Determine the [x, y] coordinate at the center of the cell enclosing the given text.  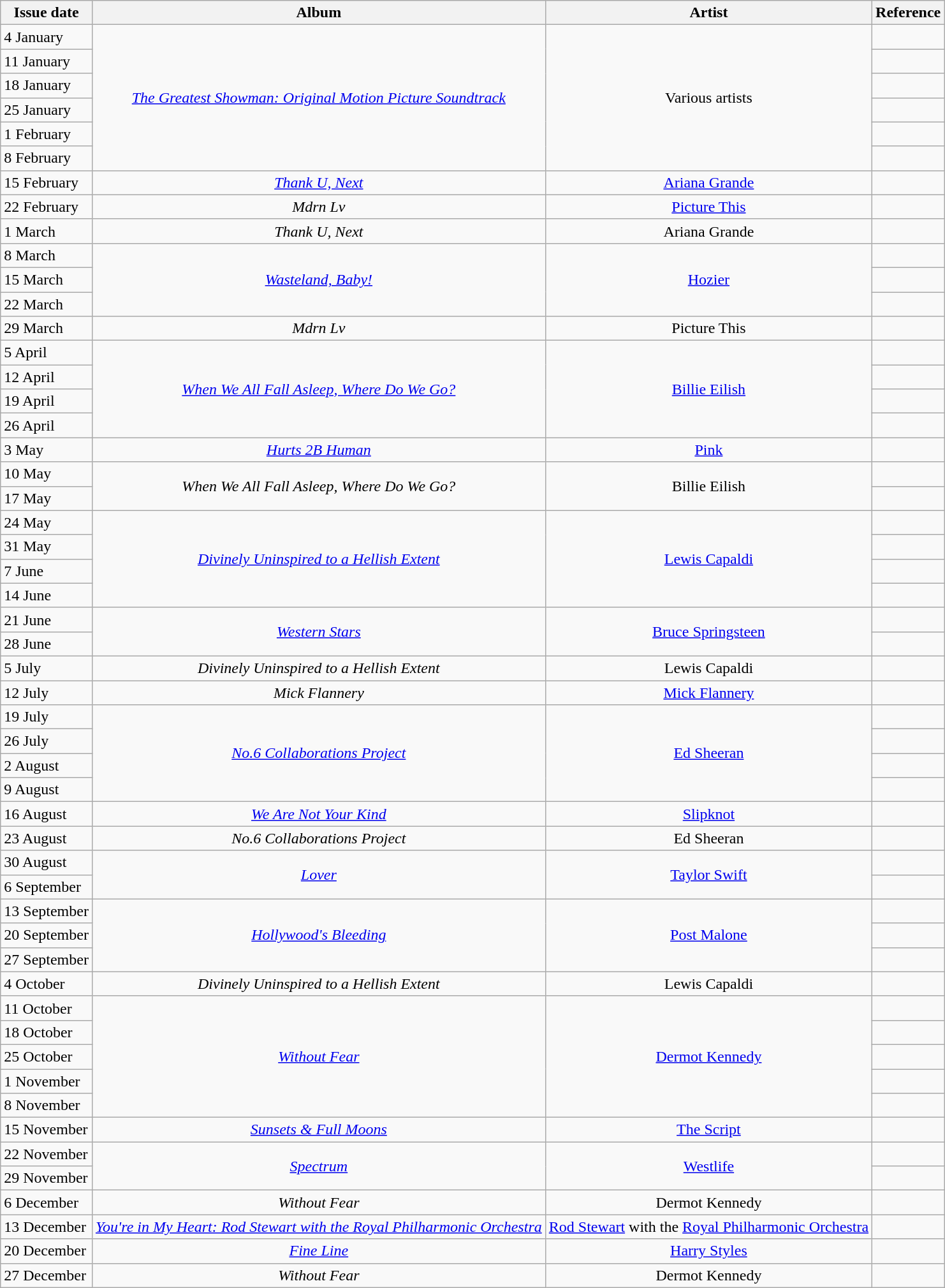
1 March [47, 231]
5 July [47, 668]
8 March [47, 255]
2 August [47, 766]
29 March [47, 329]
12 April [47, 377]
13 September [47, 911]
15 November [47, 1130]
10 May [47, 474]
Hollywood's Bleeding [319, 935]
28 June [47, 644]
8 February [47, 158]
16 August [47, 814]
Wasteland, Baby! [319, 279]
The Greatest Showman: Original Motion Picture Soundtrack [319, 98]
6 September [47, 887]
Hozier [708, 279]
The Script [708, 1130]
30 August [47, 862]
15 February [47, 182]
13 December [47, 1227]
Fine Line [319, 1251]
4 October [47, 984]
22 February [47, 207]
12 July [47, 692]
25 January [47, 110]
18 January [47, 85]
9 August [47, 790]
Various artists [708, 98]
23 August [47, 838]
Westlife [708, 1166]
26 July [47, 741]
Issue date [47, 13]
29 November [47, 1178]
5 April [47, 353]
25 October [47, 1056]
1 November [47, 1081]
20 December [47, 1251]
6 December [47, 1203]
1 February [47, 134]
19 April [47, 401]
Harry Styles [708, 1251]
Bruce Springsteen [708, 632]
Western Stars [319, 632]
27 September [47, 959]
17 May [47, 498]
11 October [47, 1008]
26 April [47, 426]
22 November [47, 1154]
Album [319, 13]
Pink [708, 450]
15 March [47, 279]
Rod Stewart with the Royal Philharmonic Orchestra [708, 1227]
14 June [47, 595]
We Are Not Your Kind [319, 814]
Hurts 2B Human [319, 450]
Post Malone [708, 935]
21 June [47, 619]
31 May [47, 547]
7 June [47, 571]
Sunsets & Full Moons [319, 1130]
19 July [47, 717]
Reference [908, 13]
22 March [47, 304]
Slipknot [708, 814]
8 November [47, 1106]
11 January [47, 61]
24 May [47, 522]
Artist [708, 13]
27 December [47, 1275]
20 September [47, 935]
Taylor Swift [708, 875]
4 January [47, 37]
Spectrum [319, 1166]
3 May [47, 450]
You're in My Heart: Rod Stewart with the Royal Philharmonic Orchestra [319, 1227]
18 October [47, 1032]
Lover [319, 875]
